Locate the cell with the specified text and output its (X, Y) center coordinate. 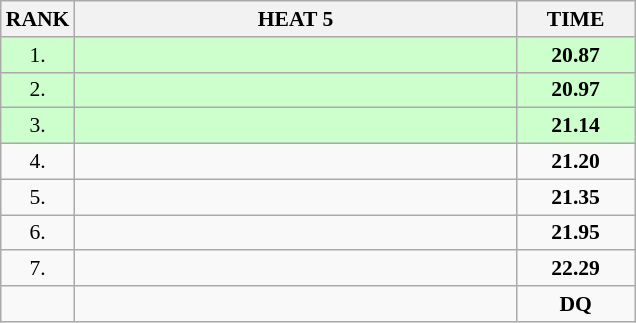
HEAT 5 (295, 19)
4. (38, 162)
22.29 (576, 269)
21.35 (576, 197)
20.97 (576, 90)
21.14 (576, 126)
21.95 (576, 233)
DQ (576, 304)
TIME (576, 19)
1. (38, 55)
5. (38, 197)
21.20 (576, 162)
6. (38, 233)
RANK (38, 19)
20.87 (576, 55)
3. (38, 126)
2. (38, 90)
7. (38, 269)
